For the text-containing cell, return its midpoint in (x, y) coordinate format. 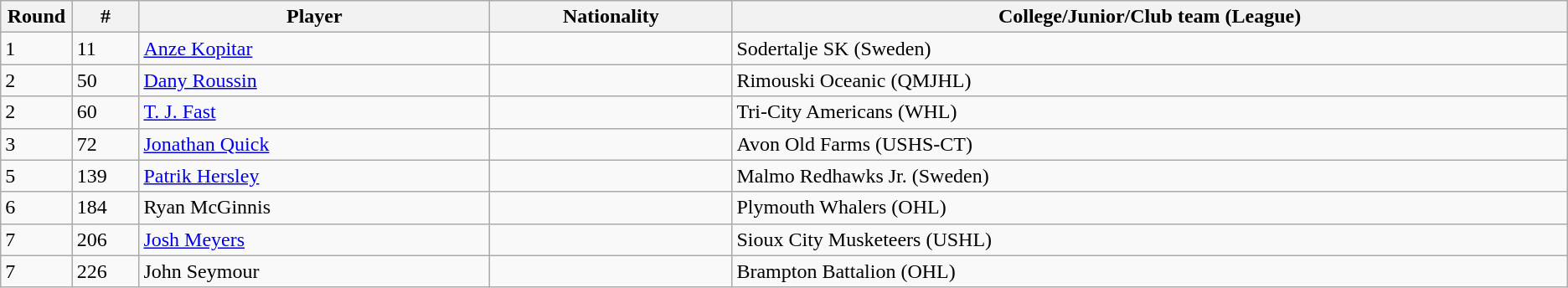
Tri-City Americans (WHL) (1149, 112)
Josh Meyers (315, 239)
Jonathan Quick (315, 144)
226 (106, 271)
Nationality (611, 17)
Sioux City Musketeers (USHL) (1149, 239)
Patrik Hersley (315, 176)
T. J. Fast (315, 112)
Avon Old Farms (USHS-CT) (1149, 144)
Rimouski Oceanic (QMJHL) (1149, 80)
College/Junior/Club team (League) (1149, 17)
184 (106, 208)
John Seymour (315, 271)
6 (37, 208)
1 (37, 49)
Ryan McGinnis (315, 208)
Plymouth Whalers (OHL) (1149, 208)
Player (315, 17)
139 (106, 176)
Sodertalje SK (Sweden) (1149, 49)
3 (37, 144)
72 (106, 144)
# (106, 17)
Malmo Redhawks Jr. (Sweden) (1149, 176)
Brampton Battalion (OHL) (1149, 271)
50 (106, 80)
206 (106, 239)
5 (37, 176)
11 (106, 49)
Anze Kopitar (315, 49)
Dany Roussin (315, 80)
Round (37, 17)
60 (106, 112)
